Detect which cell encompasses the target text, then output its (X, Y) center coordinate. 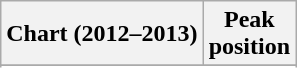
Peak position (249, 34)
Chart (2012–2013) (102, 34)
